For the text-containing cell, return its midpoint in (X, Y) coordinate format. 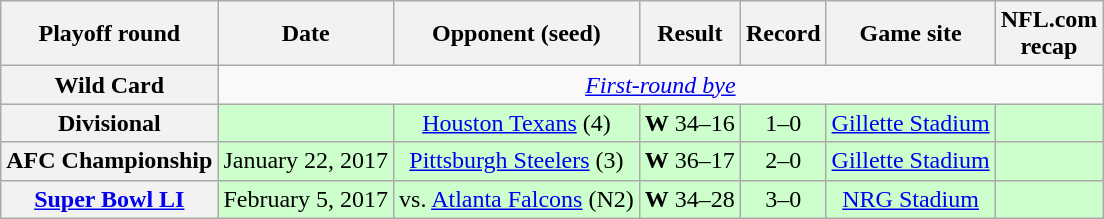
Game site (910, 34)
February 5, 2017 (306, 199)
First-round bye (660, 85)
W 34–28 (690, 199)
Pittsburgh Steelers (3) (517, 161)
3–0 (783, 199)
Opponent (seed) (517, 34)
Divisional (110, 123)
NFL.comrecap (1049, 34)
NRG Stadium (910, 199)
Record (783, 34)
1–0 (783, 123)
Playoff round (110, 34)
Result (690, 34)
W 36–17 (690, 161)
January 22, 2017 (306, 161)
AFC Championship (110, 161)
Wild Card (110, 85)
Houston Texans (4) (517, 123)
W 34–16 (690, 123)
Super Bowl LI (110, 199)
vs. Atlanta Falcons (N2) (517, 199)
Date (306, 34)
2–0 (783, 161)
